Identify which cell holds the provided text, then report its (X, Y) central coordinate. 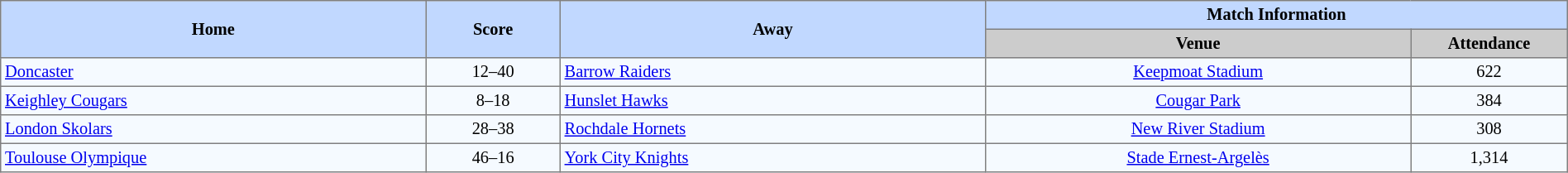
Home (213, 30)
Hunslet Hawks (772, 100)
Doncaster (213, 72)
308 (1489, 129)
46–16 (493, 157)
12–40 (493, 72)
New River Stadium (1198, 129)
Score (493, 30)
Barrow Raiders (772, 72)
28–38 (493, 129)
Rochdale Hornets (772, 129)
Stade Ernest-Argelès (1198, 157)
Away (772, 30)
622 (1489, 72)
Toulouse Olympique (213, 157)
London Skolars (213, 129)
Keighley Cougars (213, 100)
York City Knights (772, 157)
Attendance (1489, 43)
8–18 (493, 100)
Keepmoat Stadium (1198, 72)
Venue (1198, 43)
Cougar Park (1198, 100)
Match Information (1277, 15)
384 (1489, 100)
1,314 (1489, 157)
